Search for the cell housing the specified text and yield its (X, Y) center coordinate. 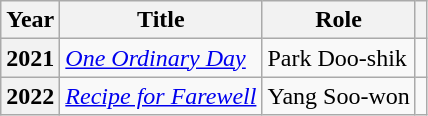
Title (161, 20)
One Ordinary Day (161, 58)
Park Doo-shik (338, 58)
Recipe for Farewell (161, 96)
2022 (30, 96)
2021 (30, 58)
Yang Soo-won (338, 96)
Year (30, 20)
Role (338, 20)
